Extract the [X, Y] coordinate from the center of the cell holding the provided text.  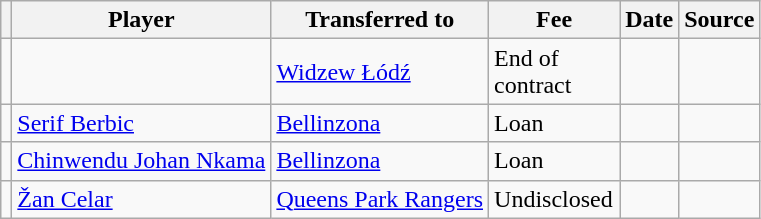
Chinwendu Johan Nkama [142, 161]
Transferred to [380, 20]
Widzew Łódź [380, 72]
Undisclosed [554, 199]
Žan Celar [142, 199]
End of contract [554, 72]
Serif Berbic [142, 123]
Source [720, 20]
Date [650, 20]
Fee [554, 20]
Queens Park Rangers [380, 199]
Player [142, 20]
